Output the [x, y] coordinate of the center of the cell containing the given text.  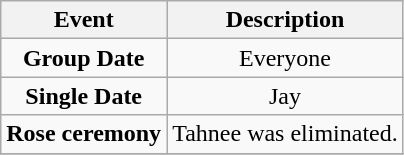
Jay [286, 96]
Description [286, 20]
Tahnee was eliminated. [286, 134]
Rose ceremony [84, 134]
Event [84, 20]
Group Date [84, 58]
Everyone [286, 58]
Single Date [84, 96]
